Extract the (x, y) coordinate from the center of the cell holding the provided text.  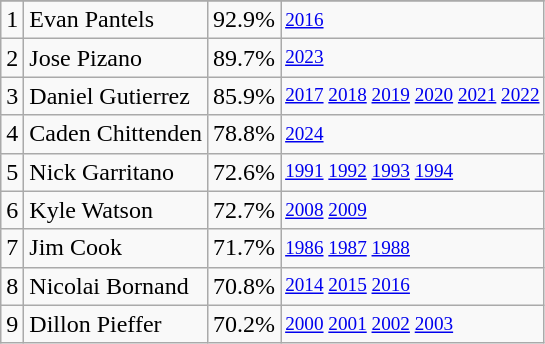
85.9% (244, 96)
4 (12, 134)
70.8% (244, 286)
Caden Chittenden (116, 134)
Jim Cook (116, 248)
2008 2009 (413, 210)
2014 2015 2016 (413, 286)
72.6% (244, 172)
Nick Garritano (116, 172)
89.7% (244, 58)
Dillon Pieffer (116, 324)
1 (12, 20)
Jose Pizano (116, 58)
2000 2001 2002 2003 (413, 324)
9 (12, 324)
70.2% (244, 324)
71.7% (244, 248)
2 (12, 58)
Nicolai Bornand (116, 286)
8 (12, 286)
3 (12, 96)
Evan Pantels (116, 20)
2017 2018 2019 2020 2021 2022 (413, 96)
78.8% (244, 134)
7 (12, 248)
92.9% (244, 20)
1991 1992 1993 1994 (413, 172)
2023 (413, 58)
Daniel Gutierrez (116, 96)
6 (12, 210)
1986 1987 1988 (413, 248)
Kyle Watson (116, 210)
72.7% (244, 210)
2016 (413, 20)
2024 (413, 134)
5 (12, 172)
